Determine the [X, Y] coordinate at the center of the cell enclosing the given text.  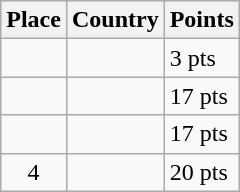
20 pts [202, 172]
Place [34, 20]
4 [34, 172]
Country [115, 20]
Points [202, 20]
3 pts [202, 58]
